Search for the cell housing the specified text and yield its (x, y) center coordinate. 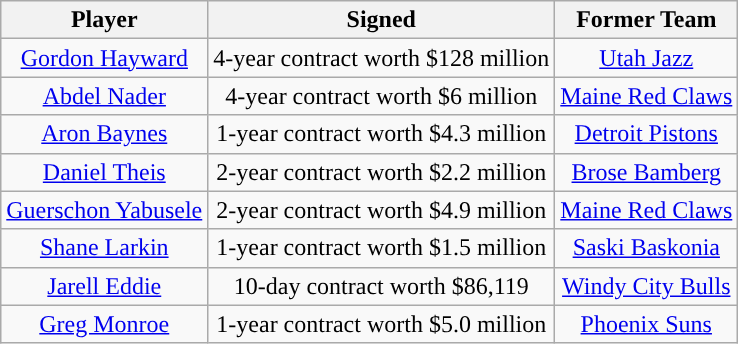
Signed (382, 20)
1-year contract worth $5.0 million (382, 324)
Windy City Bulls (646, 286)
Jarell Eddie (104, 286)
Aron Baynes (104, 134)
Detroit Pistons (646, 134)
Former Team (646, 20)
Abdel Nader (104, 96)
Brose Bamberg (646, 172)
4-year contract worth $6 million (382, 96)
Greg Monroe (104, 324)
1-year contract worth $1.5 million (382, 248)
1-year contract worth $4.3 million (382, 134)
Saski Baskonia (646, 248)
Guerschon Yabusele (104, 210)
Shane Larkin (104, 248)
Utah Jazz (646, 58)
Gordon Hayward (104, 58)
2-year contract worth $2.2 million (382, 172)
Daniel Theis (104, 172)
2-year contract worth $4.9 million (382, 210)
10-day contract worth $86,119 (382, 286)
Phoenix Suns (646, 324)
Player (104, 20)
4-year contract worth $128 million (382, 58)
